Determine the (X, Y) coordinate at the center of the cell enclosing the given text.  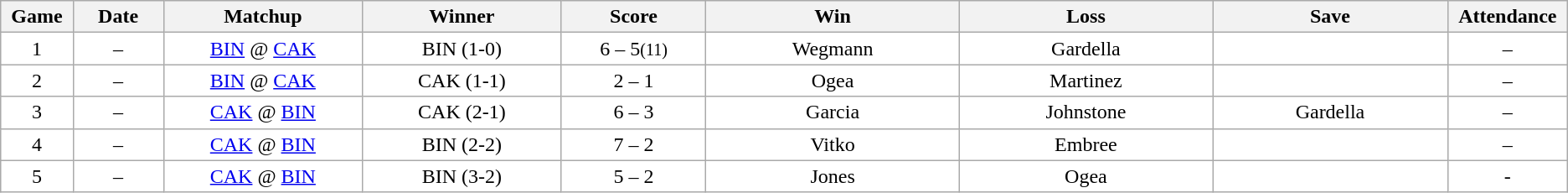
5 (37, 176)
Winner (462, 17)
BIN (3-2) (462, 176)
Garcia (833, 112)
CAK (1-1) (462, 81)
Save (1330, 17)
BIN (1-0) (462, 49)
6 – 5(11) (633, 49)
Game (37, 17)
Attendance (1508, 17)
Martinez (1086, 81)
2 (37, 81)
7 – 2 (633, 144)
BIN (2-2) (462, 144)
Matchup (263, 17)
Wegmann (833, 49)
2 – 1 (633, 81)
- (1508, 176)
6 – 3 (633, 112)
Loss (1086, 17)
1 (37, 49)
Johnstone (1086, 112)
Date (118, 17)
Win (833, 17)
Embree (1086, 144)
Vitko (833, 144)
4 (37, 144)
Jones (833, 176)
CAK (2-1) (462, 112)
5 – 2 (633, 176)
Score (633, 17)
3 (37, 112)
